Capture the cell that displays the provided text and extract its (X, Y) central coordinate. 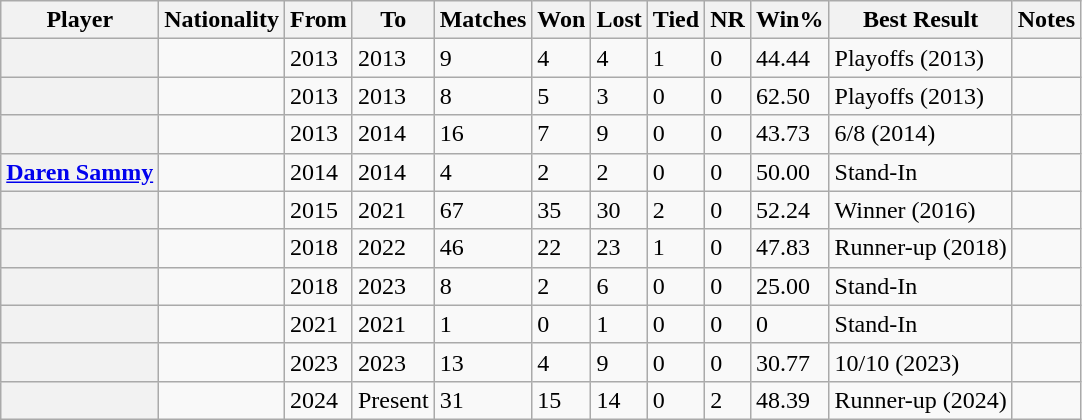
Runner-up (2024) (920, 400)
50.00 (790, 172)
Win% (790, 20)
62.50 (790, 96)
Winner (2016) (920, 210)
3 (619, 96)
46 (483, 248)
NR (728, 20)
13 (483, 362)
To (393, 20)
30.77 (790, 362)
Notes (1046, 20)
23 (619, 248)
Runner-up (2018) (920, 248)
From (318, 20)
48.39 (790, 400)
14 (619, 400)
Won (562, 20)
30 (619, 210)
Lost (619, 20)
2024 (318, 400)
Player (80, 20)
35 (562, 210)
6/8 (2014) (920, 134)
25.00 (790, 286)
Nationality (222, 20)
31 (483, 400)
47.83 (790, 248)
5 (562, 96)
22 (562, 248)
6 (619, 286)
Matches (483, 20)
2015 (318, 210)
43.73 (790, 134)
Daren Sammy (80, 172)
15 (562, 400)
52.24 (790, 210)
Present (393, 400)
44.44 (790, 58)
7 (562, 134)
10/10 (2023) (920, 362)
Best Result (920, 20)
67 (483, 210)
Tied (676, 20)
16 (483, 134)
2022 (393, 248)
